Find where the given text appears and provide that cell's center as (x, y) coordinate. 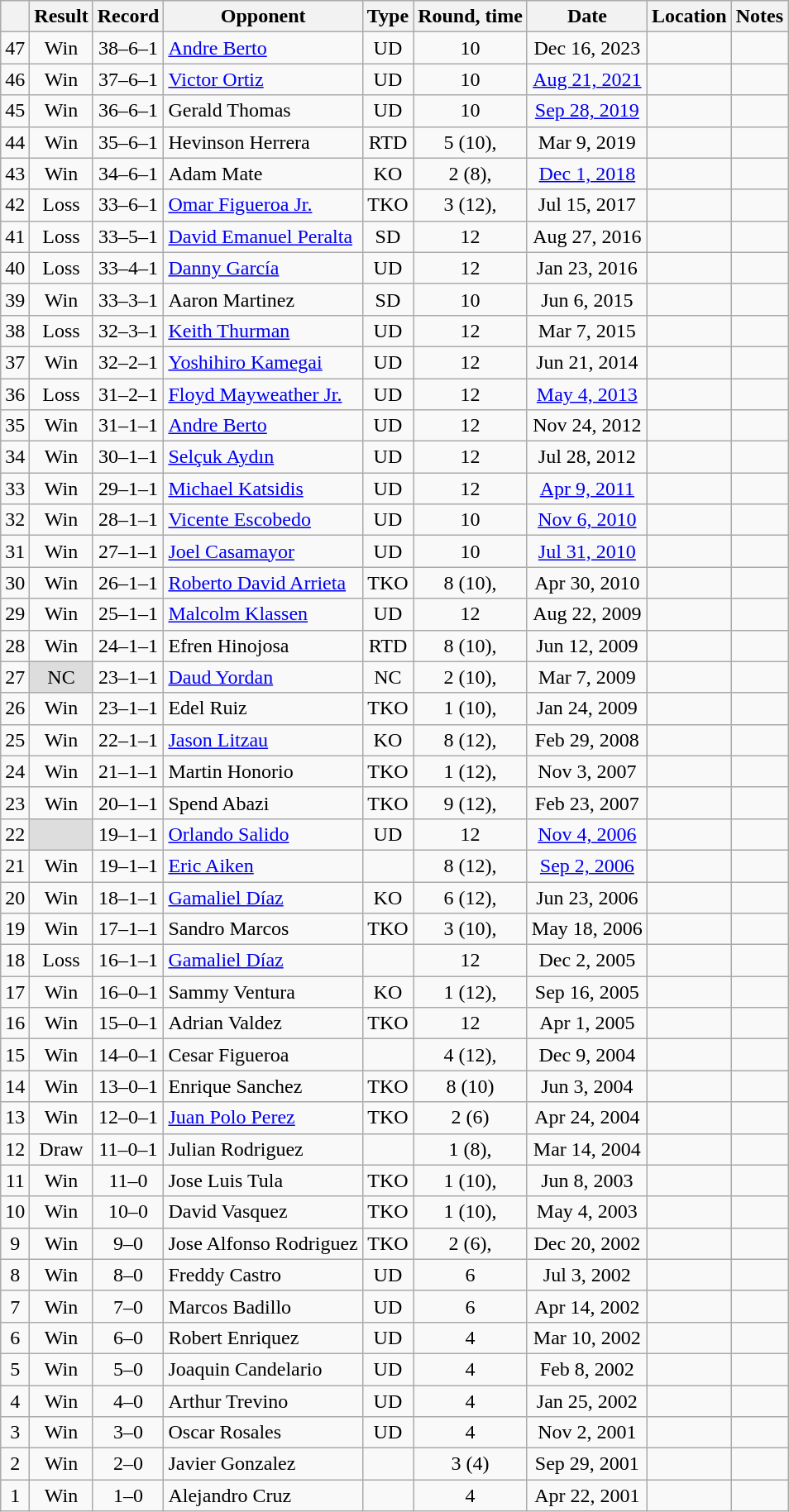
39 (15, 299)
Mar 14, 2004 (587, 1149)
Apr 1, 2005 (587, 1023)
13 (15, 1118)
28 (15, 646)
Freddy Castro (263, 1275)
Jul 15, 2017 (587, 205)
Aaron Martinez (263, 299)
35 (15, 426)
Floyd Mayweather Jr. (263, 394)
Dec 16, 2023 (587, 48)
Apr 22, 2001 (587, 1495)
Jun 8, 2003 (587, 1181)
Roberto David Arrieta (263, 583)
Dec 20, 2002 (587, 1243)
Adam Mate (263, 174)
Feb 29, 2008 (587, 740)
Gerald Thomas (263, 111)
Malcolm Klassen (263, 614)
46 (15, 79)
Location (689, 17)
Michael Katsidis (263, 489)
Adrian Valdez (263, 1023)
21–1–1 (128, 771)
Yoshihiro Kamegai (263, 362)
Jun 21, 2014 (587, 362)
Jul 31, 2010 (587, 551)
20–1–1 (128, 803)
31–2–1 (128, 394)
29–1–1 (128, 489)
Efren Hinojosa (263, 646)
33–3–1 (128, 299)
28–1–1 (128, 520)
22–1–1 (128, 740)
10–0 (128, 1212)
Julian Rodriguez (263, 1149)
15–0–1 (128, 1023)
37–6–1 (128, 79)
34 (15, 457)
36–6–1 (128, 111)
36 (15, 394)
32 (15, 520)
18 (15, 961)
Draw (61, 1149)
17 (15, 992)
8 (15, 1275)
Dec 1, 2018 (587, 174)
15 (15, 1055)
6–0 (128, 1338)
Sammy Ventura (263, 992)
Feb 23, 2007 (587, 803)
11 (15, 1181)
Dec 9, 2004 (587, 1055)
Jose Luis Tula (263, 1181)
Spend Abazi (263, 803)
Jan 23, 2016 (587, 268)
47 (15, 48)
16 (15, 1023)
Joel Casamayor (263, 551)
19 (15, 929)
Vicente Escobedo (263, 520)
May 4, 2003 (587, 1212)
42 (15, 205)
Keith Thurman (263, 331)
18–1–1 (128, 897)
Juan Polo Perez (263, 1118)
Mar 7, 2009 (587, 677)
23 (15, 803)
Victor Ortiz (263, 79)
3 (12), (471, 205)
9–0 (128, 1243)
38 (15, 331)
Edel Ruiz (263, 708)
4 (12), (471, 1055)
Nov 3, 2007 (587, 771)
Apr 30, 2010 (587, 583)
Sandro Marcos (263, 929)
Apr 24, 2004 (587, 1118)
7 (15, 1306)
2–0 (128, 1464)
27 (15, 677)
33–5–1 (128, 236)
Sep 16, 2005 (587, 992)
1 (15, 1495)
38–6–1 (128, 48)
David Emanuel Peralta (263, 236)
Jun 23, 2006 (587, 897)
13–0–1 (128, 1086)
14–0–1 (128, 1055)
2 (6) (471, 1118)
Apr 14, 2002 (587, 1306)
25–1–1 (128, 614)
Nov 24, 2012 (587, 426)
22 (15, 834)
Apr 9, 2011 (587, 489)
Jun 3, 2004 (587, 1086)
7–0 (128, 1306)
3–0 (128, 1433)
34–6–1 (128, 174)
Notes (759, 17)
16–1–1 (128, 961)
21 (15, 866)
Aug 22, 2009 (587, 614)
Jan 24, 2009 (587, 708)
41 (15, 236)
Mar 9, 2019 (587, 142)
Martin Honorio (263, 771)
Robert Enriquez (263, 1338)
2 (10), (471, 677)
40 (15, 268)
Sep 2, 2006 (587, 866)
12–0–1 (128, 1118)
May 18, 2006 (587, 929)
Joaquin Candelario (263, 1369)
Aug 21, 2021 (587, 79)
Nov 4, 2006 (587, 834)
17–1–1 (128, 929)
Aug 27, 2016 (587, 236)
14 (15, 1086)
Eric Aiken (263, 866)
43 (15, 174)
Marcos Badillo (263, 1306)
2 (8), (471, 174)
Opponent (263, 17)
29 (15, 614)
Mar 10, 2002 (587, 1338)
9 (15, 1243)
44 (15, 142)
32–3–1 (128, 331)
3 (10), (471, 929)
6 (12), (471, 897)
11–0 (128, 1181)
30–1–1 (128, 457)
3 (15, 1433)
31–1–1 (128, 426)
Date (587, 17)
1–0 (128, 1495)
Alejandro Cruz (263, 1495)
5 (15, 1369)
26 (15, 708)
Sep 28, 2019 (587, 111)
Jul 28, 2012 (587, 457)
Orlando Salido (263, 834)
Nov 2, 2001 (587, 1433)
May 4, 2013 (587, 394)
8–0 (128, 1275)
37 (15, 362)
Jun 6, 2015 (587, 299)
2 (6), (471, 1243)
Arthur Trevino (263, 1401)
16–0–1 (128, 992)
Selçuk Aydın (263, 457)
3 (4) (471, 1464)
45 (15, 111)
11–0–1 (128, 1149)
Jose Alfonso Rodriguez (263, 1243)
Dec 2, 2005 (587, 961)
32–2–1 (128, 362)
33–4–1 (128, 268)
Sep 29, 2001 (587, 1464)
Daud Yordan (263, 677)
Record (128, 17)
Round, time (471, 17)
Cesar Figueroa (263, 1055)
Jul 3, 2002 (587, 1275)
Hevinson Herrera (263, 142)
26–1–1 (128, 583)
31 (15, 551)
35–6–1 (128, 142)
Enrique Sanchez (263, 1086)
Omar Figueroa Jr. (263, 205)
9 (12), (471, 803)
5 (10), (471, 142)
24 (15, 771)
Oscar Rosales (263, 1433)
David Vasquez (263, 1212)
Danny García (263, 268)
8 (10) (471, 1086)
Feb 8, 2002 (587, 1369)
Jun 12, 2009 (587, 646)
33 (15, 489)
2 (15, 1464)
30 (15, 583)
1 (8), (471, 1149)
33–6–1 (128, 205)
4–0 (128, 1401)
Nov 6, 2010 (587, 520)
20 (15, 897)
Type (387, 17)
Jan 25, 2002 (587, 1401)
5–0 (128, 1369)
Mar 7, 2015 (587, 331)
Result (61, 17)
27–1–1 (128, 551)
25 (15, 740)
Javier Gonzalez (263, 1464)
24–1–1 (128, 646)
Jason Litzau (263, 740)
